Output the (X, Y) coordinate of the center of the cell containing the given text.  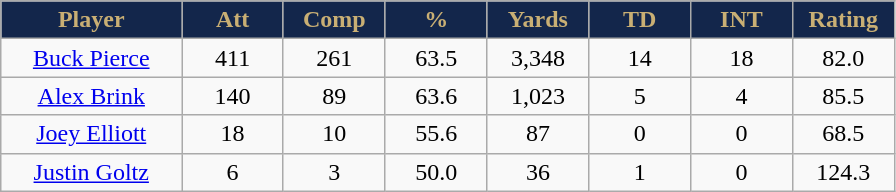
3 (334, 172)
87 (538, 134)
68.5 (843, 134)
Rating (843, 20)
5 (640, 96)
50.0 (436, 172)
INT (742, 20)
Alex Brink (92, 96)
82.0 (843, 58)
14 (640, 58)
TD (640, 20)
55.6 (436, 134)
36 (538, 172)
3,348 (538, 58)
1 (640, 172)
Buck Pierce (92, 58)
1,023 (538, 96)
261 (334, 58)
Comp (334, 20)
Justin Goltz (92, 172)
Yards (538, 20)
4 (742, 96)
124.3 (843, 172)
Player (92, 20)
140 (233, 96)
Att (233, 20)
Joey Elliott (92, 134)
411 (233, 58)
63.5 (436, 58)
85.5 (843, 96)
% (436, 20)
89 (334, 96)
63.6 (436, 96)
6 (233, 172)
10 (334, 134)
